Find where the given text appears and provide that cell's center as [X, Y] coordinate. 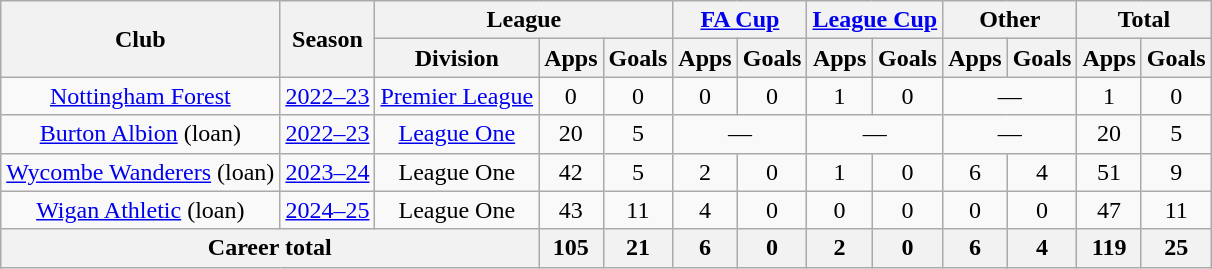
Premier League [457, 96]
119 [1109, 248]
Season [328, 39]
Nottingham Forest [140, 96]
47 [1109, 210]
Wigan Athletic (loan) [140, 210]
Total [1144, 20]
League [524, 20]
Wycombe Wanderers (loan) [140, 172]
25 [1176, 248]
9 [1176, 172]
FA Cup [740, 20]
105 [571, 248]
Club [140, 39]
Division [457, 58]
51 [1109, 172]
Career total [270, 248]
2023–24 [328, 172]
43 [571, 210]
42 [571, 172]
League Cup [875, 20]
Burton Albion (loan) [140, 134]
21 [638, 248]
2024–25 [328, 210]
Other [1010, 20]
